Extract the (x, y) coordinate from the center of the cell holding the provided text.  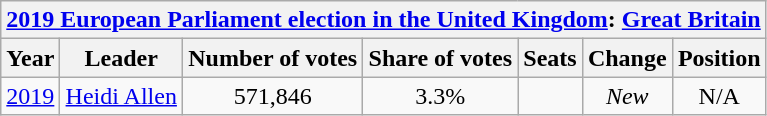
3.3% (440, 96)
N/A (719, 96)
Seats (550, 58)
Year (30, 58)
571,846 (273, 96)
Leader (122, 58)
New (627, 96)
Number of votes (273, 58)
2019 European Parliament election in the United Kingdom: Great Britain (384, 20)
Heidi Allen (122, 96)
Position (719, 58)
2019 (30, 96)
Change (627, 58)
Share of votes (440, 58)
